Output the [X, Y] coordinate of the center of the cell containing the given text.  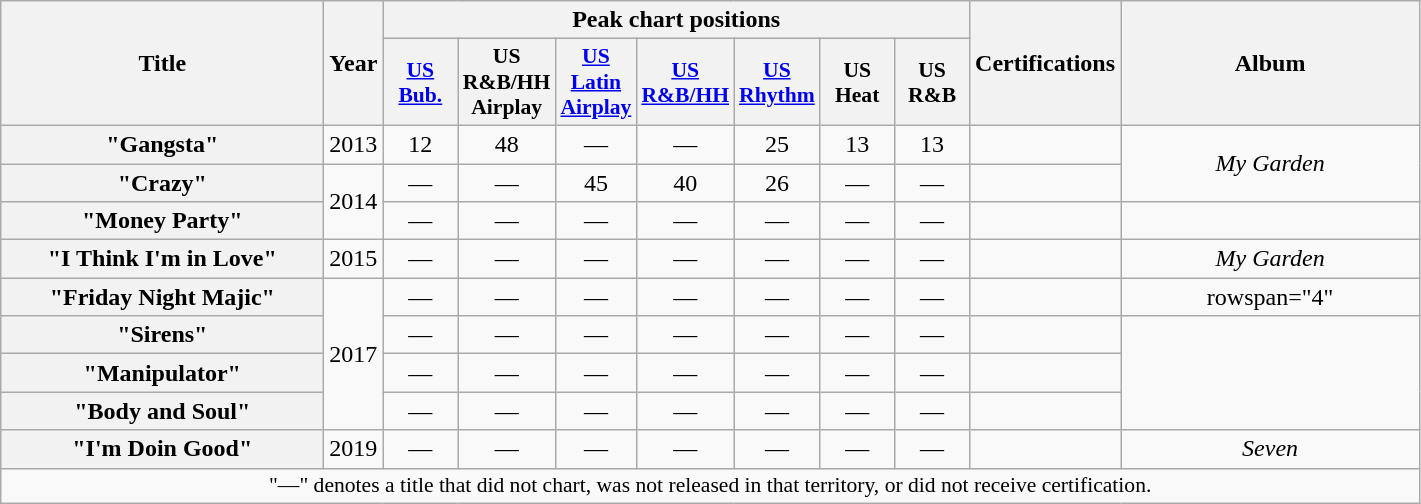
"Gangsta" [162, 144]
"—" denotes a title that did not chart, was not released in that territory, or did not receive certification. [710, 486]
USR&B [932, 82]
2014 [354, 202]
"Crazy" [162, 183]
USHeat [858, 82]
Seven [1270, 449]
25 [777, 144]
12 [420, 144]
USBub. [420, 82]
"Manipulator" [162, 373]
"Body and Soul" [162, 411]
2015 [354, 259]
2017 [354, 354]
Peak chart positions [676, 20]
Album [1270, 64]
USRhythm [777, 82]
"Sirens" [162, 335]
US Latin Airplay [596, 82]
Year [354, 64]
26 [777, 183]
2013 [354, 144]
40 [685, 183]
2019 [354, 449]
"I'm Doin Good" [162, 449]
rowspan="4" [1270, 297]
"Money Party" [162, 221]
US R&B/HH [685, 82]
"I Think I'm in Love" [162, 259]
Title [162, 64]
USR&B/HHAirplay [507, 82]
Certifications [1046, 64]
45 [596, 183]
"Friday Night Majic" [162, 297]
48 [507, 144]
